Determine the [X, Y] coordinate at the center of the cell enclosing the given text.  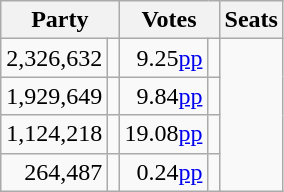
Votes [169, 20]
0.24pp [164, 172]
9.25pp [164, 58]
2,326,632 [54, 58]
264,487 [54, 172]
9.84pp [164, 96]
19.08pp [164, 134]
1,124,218 [54, 134]
Seats [251, 20]
1,929,649 [54, 96]
Party [60, 20]
